Return (x, y) of the center of cell containing provided text 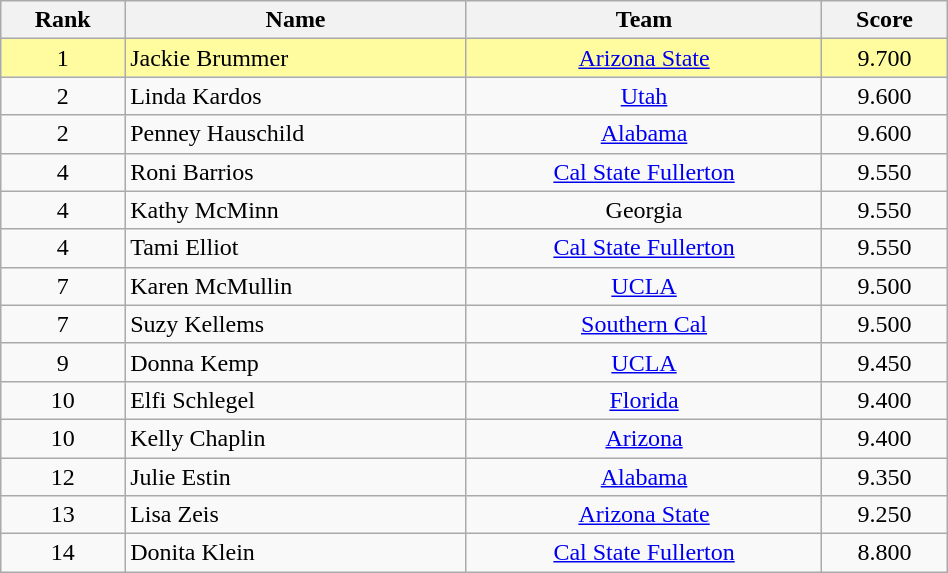
9 (63, 362)
Linda Kardos (296, 96)
Donna Kemp (296, 362)
14 (63, 553)
Utah (644, 96)
Score (885, 20)
Donita Klein (296, 553)
Kathy McMinn (296, 210)
12 (63, 477)
Jackie Brummer (296, 58)
Team (644, 20)
Penney Hauschild (296, 134)
Tami Elliot (296, 248)
13 (63, 515)
Name (296, 20)
Florida (644, 400)
Roni Barrios (296, 172)
Julie Estin (296, 477)
1 (63, 58)
Arizona (644, 438)
Rank (63, 20)
Elfi Schlegel (296, 400)
9.450 (885, 362)
Georgia (644, 210)
Southern Cal (644, 324)
Karen McMullin (296, 286)
9.350 (885, 477)
8.800 (885, 553)
9.700 (885, 58)
Suzy Kellems (296, 324)
9.250 (885, 515)
Lisa Zeis (296, 515)
Kelly Chaplin (296, 438)
